Output the (x, y) coordinate of the center of the cell containing the given text.  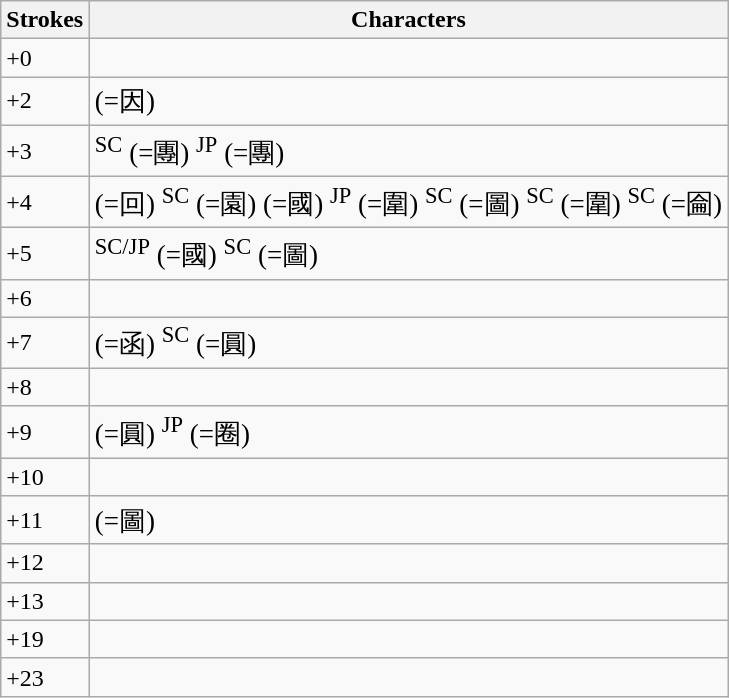
+0 (45, 58)
+8 (45, 387)
(=函) SC (=圓) (408, 342)
+9 (45, 432)
(=圓) JP (=圈) (408, 432)
+2 (45, 101)
(=回) SC (=園) (=國) JP (=圍) SC (=圖) SC (=圍) SC (=圇) (408, 202)
+5 (45, 254)
+13 (45, 601)
SC/JP (=國) SC (=圖) (408, 254)
Characters (408, 20)
+4 (45, 202)
(=圖) (408, 520)
(=因) (408, 101)
+12 (45, 563)
SC (=團) JP (=團) (408, 150)
Strokes (45, 20)
+11 (45, 520)
+7 (45, 342)
+6 (45, 298)
+19 (45, 639)
+10 (45, 477)
+3 (45, 150)
+23 (45, 677)
